From the cell containing the given text, extract its center point as [X, Y] coordinate. 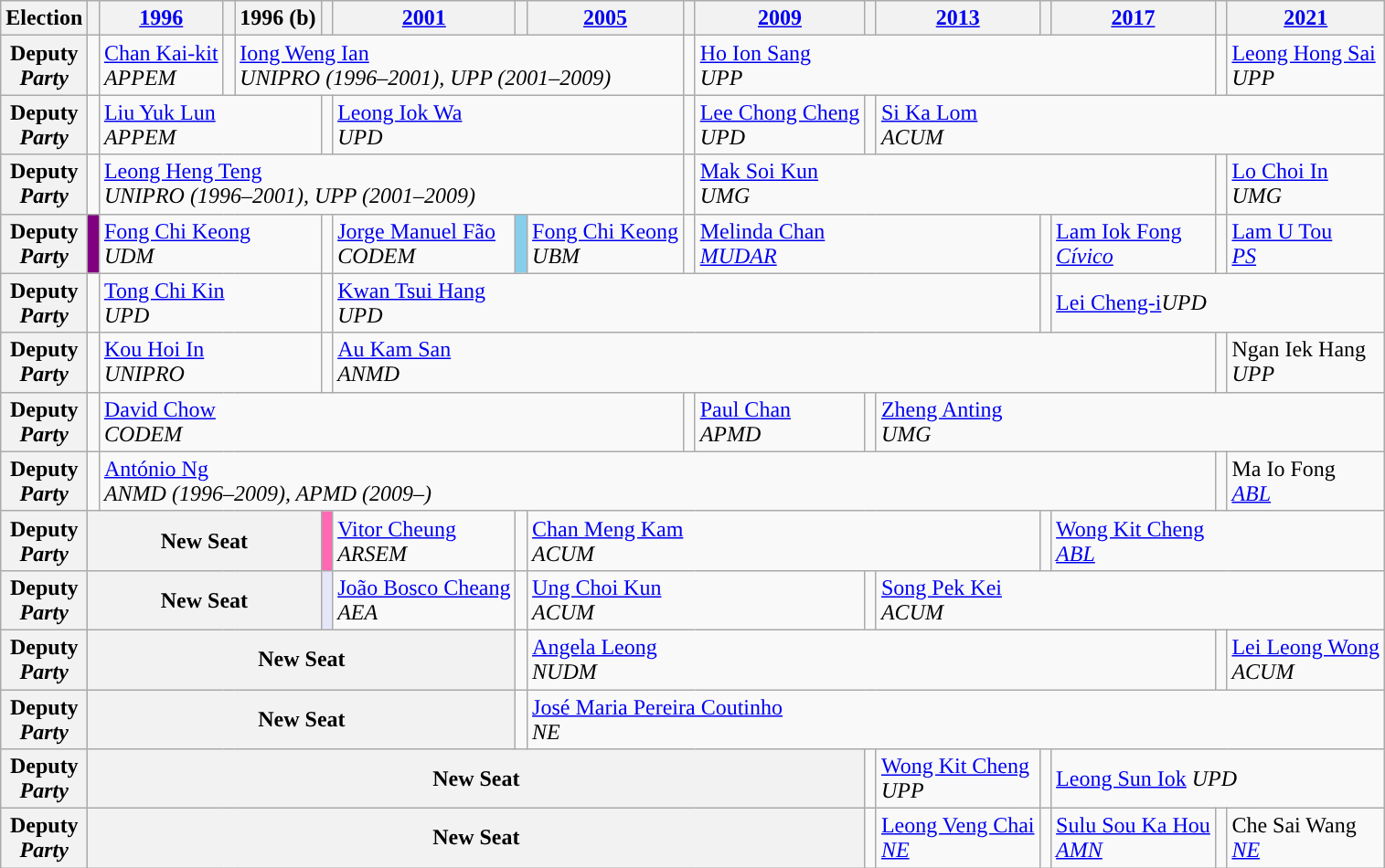
Sulu Sou Ka HouAMN [1134, 839]
2005 [605, 18]
2013 [958, 18]
Si Ka LomACUM [1130, 124]
Zheng AntingUMG [1130, 422]
2021 [1305, 18]
1996 (b) [278, 18]
Lo Choi InUMG [1305, 185]
José Maria Pereira CoutinhoNE [956, 718]
Melinda ChanMUDAR [867, 243]
Wong Kit ChengUPP [958, 778]
Lam Iok FongCívico [1134, 243]
Election [44, 18]
Lei Leong WongACUM [1305, 660]
Vitor CheungARSEM [424, 541]
Ma Io FongABL [1305, 481]
2009 [780, 18]
Leong Sun Iok UPD [1218, 778]
Leong Iok WaUPD [508, 124]
Kwan Tsui HangUPD [686, 303]
Liu Yuk LunAPPEM [210, 124]
Angela LeongNUDM [872, 660]
Leong Veng ChaiNE [958, 839]
David ChowCODEM [391, 422]
Paul ChanAPMD [780, 422]
Mak Soi KunUMG [954, 185]
Jorge Manuel FãoCODEM [424, 243]
Kou Hoi InUNIPRO [210, 362]
Wong Kit ChengABL [1218, 541]
1996 [161, 18]
Fong Chi KeongUBM [605, 243]
Tong Chi KinUPD [210, 303]
Fong Chi KeongUDM [210, 243]
Lam U TouPS [1305, 243]
Chan Meng KamACUM [783, 541]
Au Kam SanANMD [774, 362]
Leong Hong SaiUPP [1305, 66]
Leong Heng TengUNIPRO (1996–2001), UPP (2001–2009) [391, 185]
Ho Ion SangUPP [954, 66]
2001 [424, 18]
António NgANMD (1996–2009), APMD (2009–) [656, 481]
Lei Cheng-iUPD [1218, 303]
Lee Chong ChengUPD [780, 124]
Che Sai WangNE [1305, 839]
João Bosco CheangAEA [424, 599]
Ung Choi KunACUM [697, 599]
Song Pek KeiACUM [1130, 599]
2017 [1134, 18]
Iong Weng IanUNIPRO (1996–2001), UPP (2001–2009) [459, 66]
Ngan Iek HangUPP [1305, 362]
Chan Kai-kitAPPEM [161, 66]
